Provide the (x, y) coordinate of the cell's center where the given text is located.  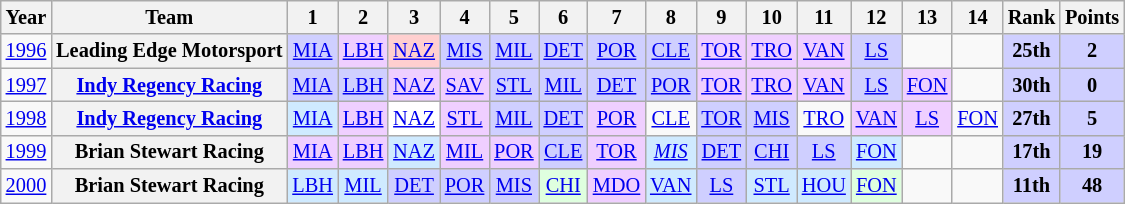
1997 (26, 85)
10 (771, 17)
25th (1032, 51)
Rank (1032, 17)
1998 (26, 118)
11 (824, 17)
1999 (26, 152)
0 (1092, 85)
1 (312, 17)
Leading Edge Motorsport (169, 51)
14 (977, 17)
30th (1032, 85)
HOU (824, 186)
48 (1092, 186)
8 (670, 17)
Team (169, 17)
1996 (26, 51)
27th (1032, 118)
Year (26, 17)
9 (721, 17)
6 (564, 17)
Points (1092, 17)
SAV (464, 85)
3 (414, 17)
2000 (26, 186)
13 (927, 17)
4 (464, 17)
11th (1032, 186)
MDO (616, 186)
19 (1092, 152)
17th (1032, 152)
12 (876, 17)
7 (616, 17)
